Return the [X, Y] coordinate for the center point of the cell that contains the specified text.  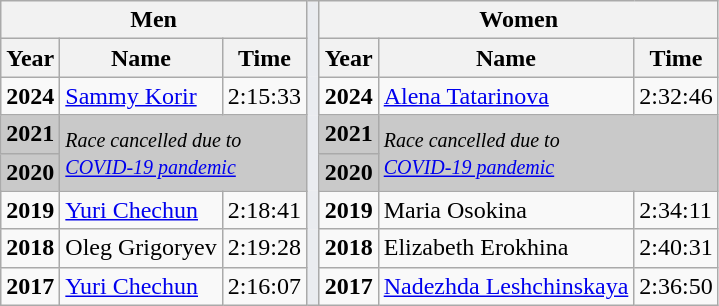
2:15:33 [264, 96]
Men [154, 20]
2:16:07 [264, 286]
2:34:11 [676, 210]
2:19:28 [264, 248]
Alena Tatarinova [506, 96]
2:40:31 [676, 248]
2:18:41 [264, 210]
Elizabeth Erokhina [506, 248]
Women [518, 20]
Maria Osokina [506, 210]
2:32:46 [676, 96]
Sammy Korir [141, 96]
Nadezhda Leshchinskaya [506, 286]
Oleg Grigoryev [141, 248]
2:36:50 [676, 286]
